Return the (X, Y) coordinate for the center point of the cell that contains the specified text.  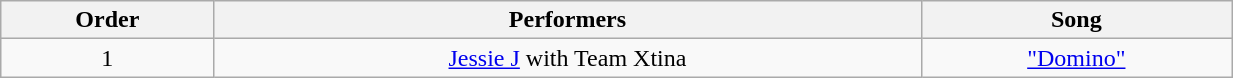
Order (108, 20)
Song (1076, 20)
"Domino" (1076, 58)
1 (108, 58)
Jessie J with Team Xtina (568, 58)
Performers (568, 20)
